From the cell containing the given text, extract its center point as [x, y] coordinate. 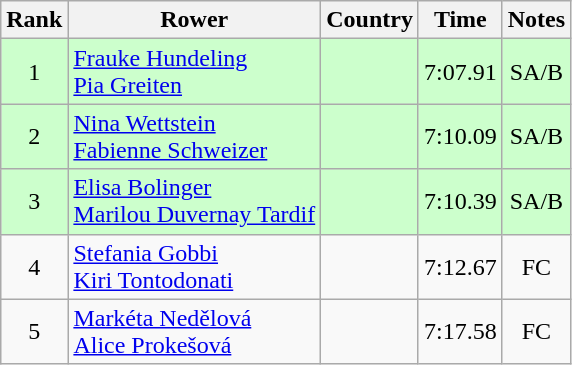
2 [34, 136]
Markéta NedělováAlice Prokešová [194, 332]
Rower [194, 20]
Stefania GobbiKiri Tontodonati [194, 266]
Nina WettsteinFabienne Schweizer [194, 136]
7:12.67 [460, 266]
7:07.91 [460, 72]
7:10.09 [460, 136]
7:10.39 [460, 202]
7:17.58 [460, 332]
Elisa BolingerMarilou Duvernay Tardif [194, 202]
Notes [536, 20]
Time [460, 20]
Frauke HundelingPia Greiten [194, 72]
Country [370, 20]
5 [34, 332]
1 [34, 72]
Rank [34, 20]
4 [34, 266]
3 [34, 202]
